Locate the cell with the specified text and output its (X, Y) center coordinate. 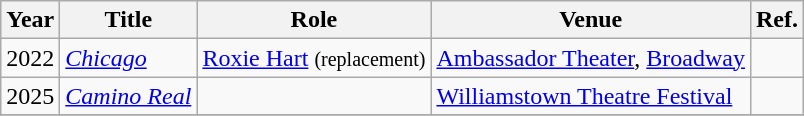
Ambassador Theater, Broadway (591, 58)
2025 (30, 96)
Venue (591, 20)
Camino Real (128, 96)
2022 (30, 58)
Role (314, 20)
Ref. (776, 20)
Year (30, 20)
Chicago (128, 58)
Title (128, 20)
Roxie Hart (replacement) (314, 58)
Williamstown Theatre Festival (591, 96)
